Identify which cell holds the provided text, then report its [X, Y] central coordinate. 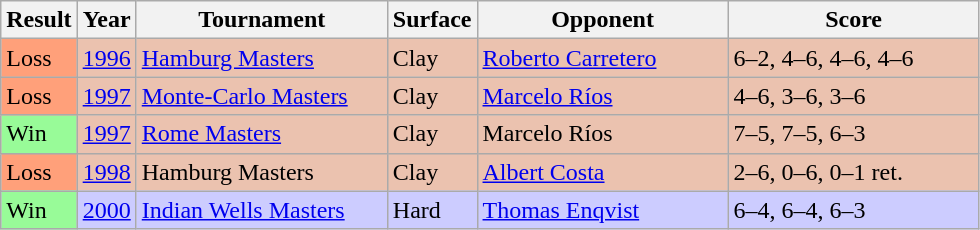
6–2, 4–6, 4–6, 4–6 [854, 58]
Tournament [262, 20]
Year [106, 20]
2000 [106, 210]
7–5, 7–5, 6–3 [854, 134]
Rome Masters [262, 134]
Score [854, 20]
1996 [106, 58]
Indian Wells Masters [262, 210]
2–6, 0–6, 0–1 ret. [854, 172]
Opponent [602, 20]
Hard [432, 210]
Surface [432, 20]
Result [39, 20]
Albert Costa [602, 172]
4–6, 3–6, 3–6 [854, 96]
6–4, 6–4, 6–3 [854, 210]
Roberto Carretero [602, 58]
Thomas Enqvist [602, 210]
Monte-Carlo Masters [262, 96]
1998 [106, 172]
